Identify which cell holds the provided text, then report its (X, Y) central coordinate. 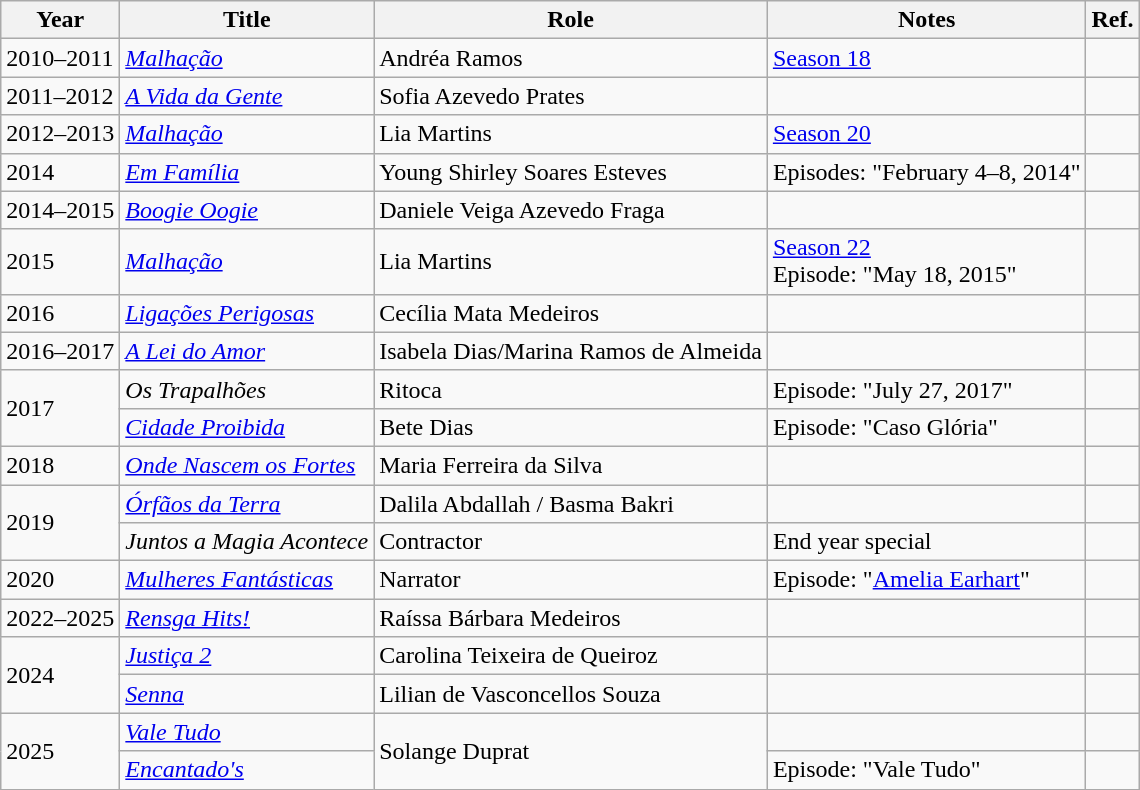
Vale Tudo (247, 732)
Title (247, 20)
Encantado's (247, 770)
Cidade Proibida (247, 427)
Rensga Hits! (247, 618)
Episode: "Vale Tudo" (926, 770)
2018 (60, 465)
Isabela Dias/Marina Ramos de Almeida (571, 351)
2022–2025 (60, 618)
Cecília Mata Medeiros (571, 313)
2012–2013 (60, 134)
2014–2015 (60, 210)
Os Trapalhões (247, 389)
Year (60, 20)
2011–2012 (60, 96)
Carolina Teixeira de Queiroz (571, 656)
Onde Nascem os Fortes (247, 465)
Episodes: "February 4–8, 2014" (926, 172)
2020 (60, 580)
Notes (926, 20)
2016–2017 (60, 351)
Lilian de Vasconcellos Souza (571, 694)
2025 (60, 751)
2024 (60, 675)
Ritoca (571, 389)
Contractor (571, 542)
Season 22 Episode: "May 18, 2015" (926, 262)
Season 18 (926, 58)
A Vida da Gente (247, 96)
Episode: "Caso Glória" (926, 427)
Senna (247, 694)
2010–2011 (60, 58)
2019 (60, 522)
2016 (60, 313)
Raíssa Bárbara Medeiros (571, 618)
Órfãos da Terra (247, 503)
2015 (60, 262)
End year special (926, 542)
Narrator (571, 580)
Boogie Oogie (247, 210)
Daniele Veiga Azevedo Fraga (571, 210)
Sofia Azevedo Prates (571, 96)
2014 (60, 172)
Ligações Perigosas (247, 313)
Episode: "July 27, 2017" (926, 389)
Bete Dias (571, 427)
Solange Duprat (571, 751)
Em Família (247, 172)
Young Shirley Soares Esteves (571, 172)
Dalila Abdallah / Basma Bakri (571, 503)
A Lei do Amor (247, 351)
Mulheres Fantásticas (247, 580)
Justiça 2 (247, 656)
Episode: "Amelia Earhart" (926, 580)
Juntos a Magia Acontece (247, 542)
Andréa Ramos (571, 58)
Role (571, 20)
Season 20 (926, 134)
Ref. (1112, 20)
2017 (60, 408)
Maria Ferreira da Silva (571, 465)
